Identify which cell holds the provided text, then report its (x, y) central coordinate. 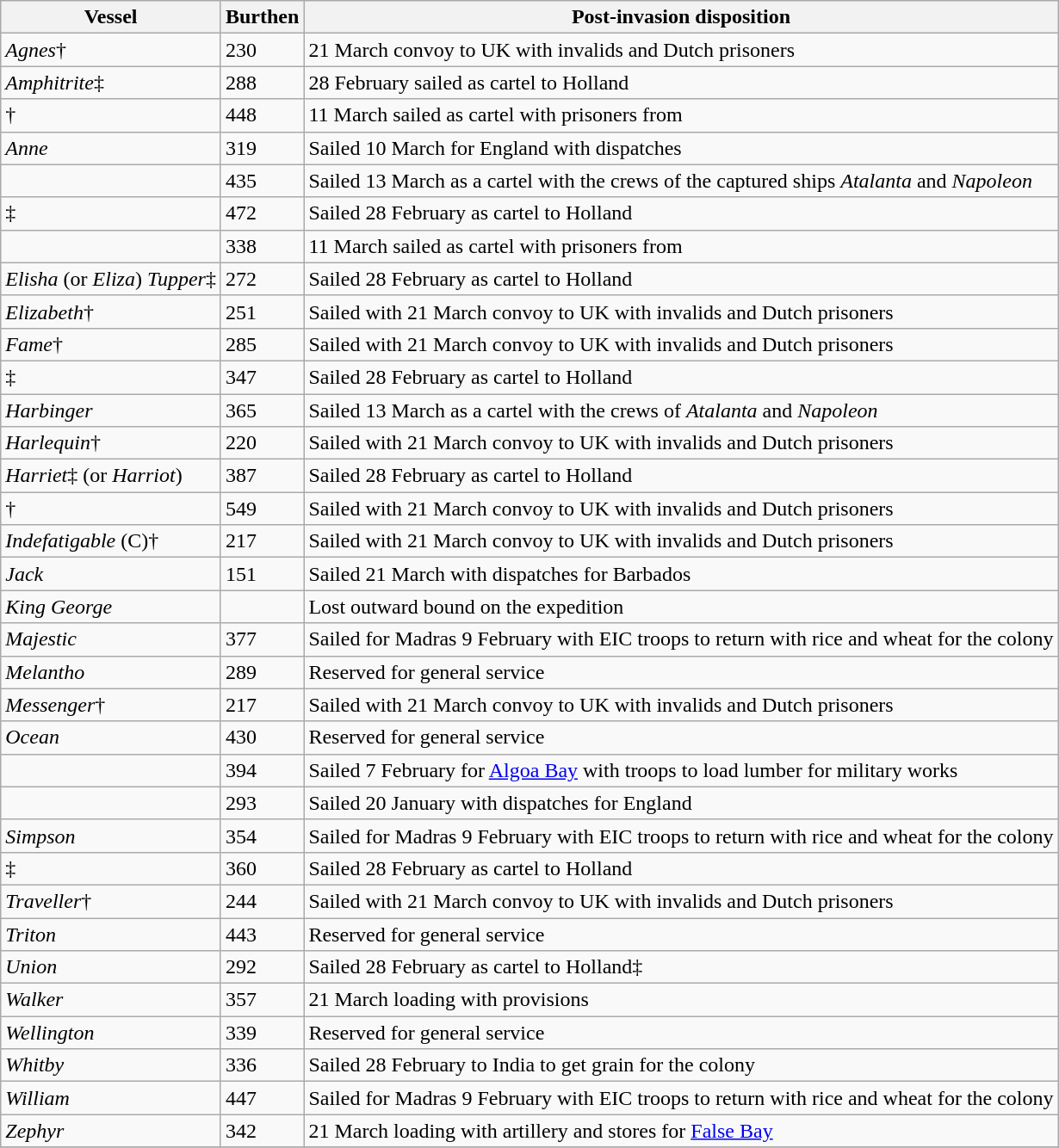
293 (262, 803)
394 (262, 770)
Walker (111, 1000)
21 March loading with provisions (681, 1000)
230 (262, 50)
Burthen (262, 17)
Sailed 20 January with dispatches for England (681, 803)
Agnes† (111, 50)
151 (262, 574)
377 (262, 639)
Zephyr (111, 1131)
Harriet‡ (or Harriot) (111, 476)
472 (262, 213)
Sailed 13 March as a cartel with the crews of Atalanta and Napoleon (681, 410)
Sailed 28 February to India to get grain for the colony (681, 1065)
443 (262, 934)
Traveller† (111, 901)
Harbinger (111, 410)
549 (262, 509)
Lost outward bound on the expedition (681, 607)
Sailed 13 March as a cartel with the crews of the captured ships Atalanta and Napoleon (681, 181)
Elizabeth† (111, 312)
King George (111, 607)
Sailed 10 March for England with dispatches (681, 148)
292 (262, 967)
338 (262, 246)
28 February sailed as cartel to Holland (681, 83)
342 (262, 1131)
Harlequin† (111, 443)
Simpson (111, 836)
Majestic (111, 639)
Elisha (or Eliza) Tupper‡ (111, 279)
Sailed 7 February for Algoa Bay with troops to load lumber for military works (681, 770)
Messenger† (111, 705)
Wellington (111, 1033)
360 (262, 868)
Vessel (111, 17)
289 (262, 672)
Indefatigable (C)† (111, 541)
435 (262, 181)
354 (262, 836)
220 (262, 443)
Fame† (111, 344)
Sailed 21 March with dispatches for Barbados (681, 574)
Amphitrite‡ (111, 83)
Anne (111, 148)
Jack (111, 574)
Triton (111, 934)
447 (262, 1098)
365 (262, 410)
357 (262, 1000)
William (111, 1098)
Union (111, 967)
336 (262, 1065)
Ocean (111, 738)
21 March convoy to UK with invalids and Dutch prisoners (681, 50)
448 (262, 115)
430 (262, 738)
251 (262, 312)
387 (262, 476)
Whitby (111, 1065)
339 (262, 1033)
285 (262, 344)
Sailed 28 February as cartel to Holland‡ (681, 967)
Melantho (111, 672)
347 (262, 377)
244 (262, 901)
288 (262, 83)
272 (262, 279)
319 (262, 148)
21 March loading with artillery and stores for False Bay (681, 1131)
Post-invasion disposition (681, 17)
